Return the [X, Y] coordinate for the center point of the cell that contains the specified text.  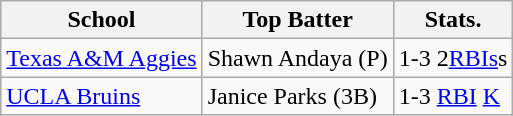
Texas A&M Aggies [102, 58]
Stats. [453, 20]
Shawn Andaya (P) [298, 58]
Top Batter [298, 20]
Janice Parks (3B) [298, 96]
UCLA Bruins [102, 96]
School [102, 20]
1-3 RBI K [453, 96]
1-3 2RBIss [453, 58]
